Provide the [x, y] coordinate of the cell's center where the given text is located.  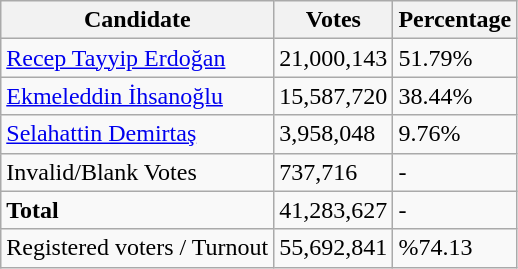
Recep Tayyip Erdoğan [138, 58]
3,958,048 [334, 134]
55,692,841 [334, 248]
Votes [334, 20]
Candidate [138, 20]
15,587,720 [334, 96]
Selahattin Demirtaş [138, 134]
%74.13 [455, 248]
Ekmeleddin İhsanoğlu [138, 96]
Registered voters / Turnout [138, 248]
21,000,143 [334, 58]
51.79% [455, 58]
9.76% [455, 134]
38.44% [455, 96]
Percentage [455, 20]
41,283,627 [334, 210]
Invalid/Blank Votes [138, 172]
Total [138, 210]
737,716 [334, 172]
